From the cell containing the given text, extract its center point as (X, Y) coordinate. 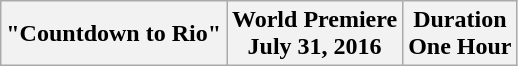
DurationOne Hour (460, 34)
World PremiereJuly 31, 2016 (314, 34)
"Countdown to Rio" (114, 34)
